Return the (x, y) coordinate for the center point of the cell that contains the specified text.  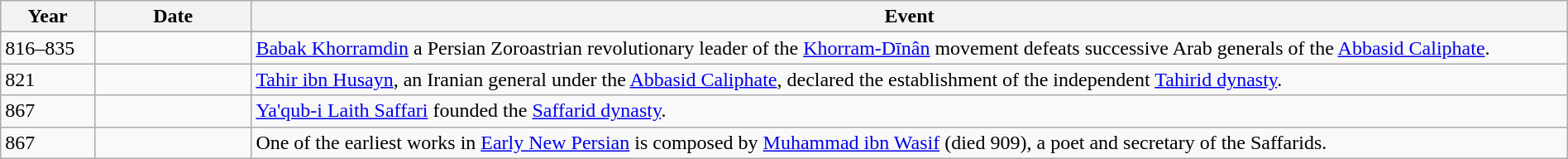
Event (910, 17)
821 (48, 79)
One of the earliest works in Early New Persian is composed by Muhammad ibn Wasif (died 909), a poet and secretary of the Saffarids. (910, 142)
Babak Khorramdin a Persian Zoroastrian revolutionary leader of the Khorram-Dīnân movement defeats successive Arab generals of the Abbasid Caliphate. (910, 48)
Date (172, 17)
816–835 (48, 48)
Year (48, 17)
Ya'qub-i Laith Saffari founded the Saffarid dynasty. (910, 111)
Tahir ibn Husayn, an Iranian general under the Abbasid Caliphate, declared the establishment of the independent Tahirid dynasty. (910, 79)
